Return the (X, Y) coordinate for the center point of the cell that contains the specified text.  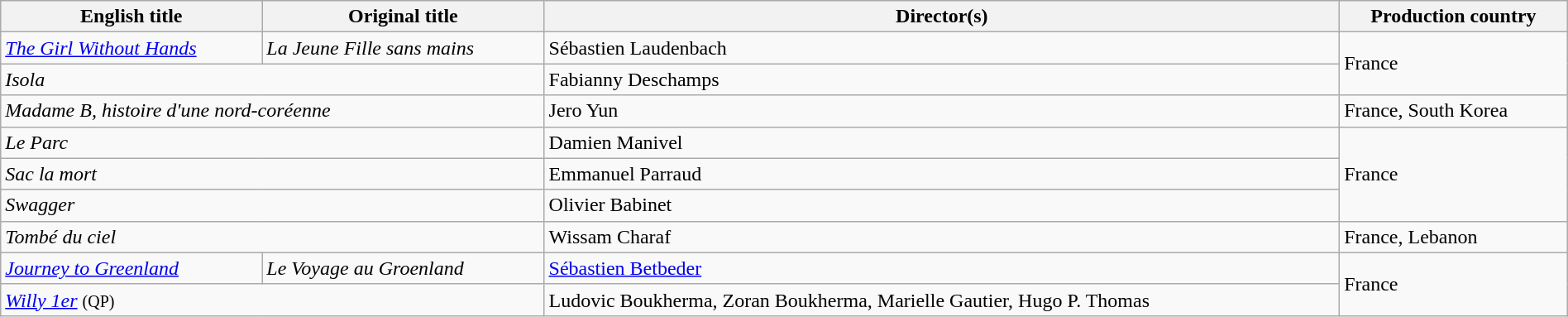
English title (131, 17)
Swagger (273, 205)
France, South Korea (1454, 111)
Sac la mort (273, 174)
Production country (1454, 17)
Fabianny Deschamps (942, 79)
La Jeune Fille sans mains (404, 48)
The Girl Without Hands (131, 48)
Sébastien Betbeder (942, 268)
Emmanuel Parraud (942, 174)
Le Voyage au Groenland (404, 268)
Olivier Babinet (942, 205)
Sébastien Laudenbach (942, 48)
Le Parc (273, 142)
Director(s) (942, 17)
Damien Manivel (942, 142)
Willy 1er (QP) (273, 300)
Ludovic Boukherma, Zoran Boukherma, Marielle Gautier, Hugo P. Thomas (942, 300)
France, Lebanon (1454, 237)
Journey to Greenland (131, 268)
Madame B, histoire d'une nord-coréenne (273, 111)
Tombé du ciel (273, 237)
Isola (273, 79)
Jero Yun (942, 111)
Wissam Charaf (942, 237)
Original title (404, 17)
